Capture the cell that displays the provided text and extract its (x, y) central coordinate. 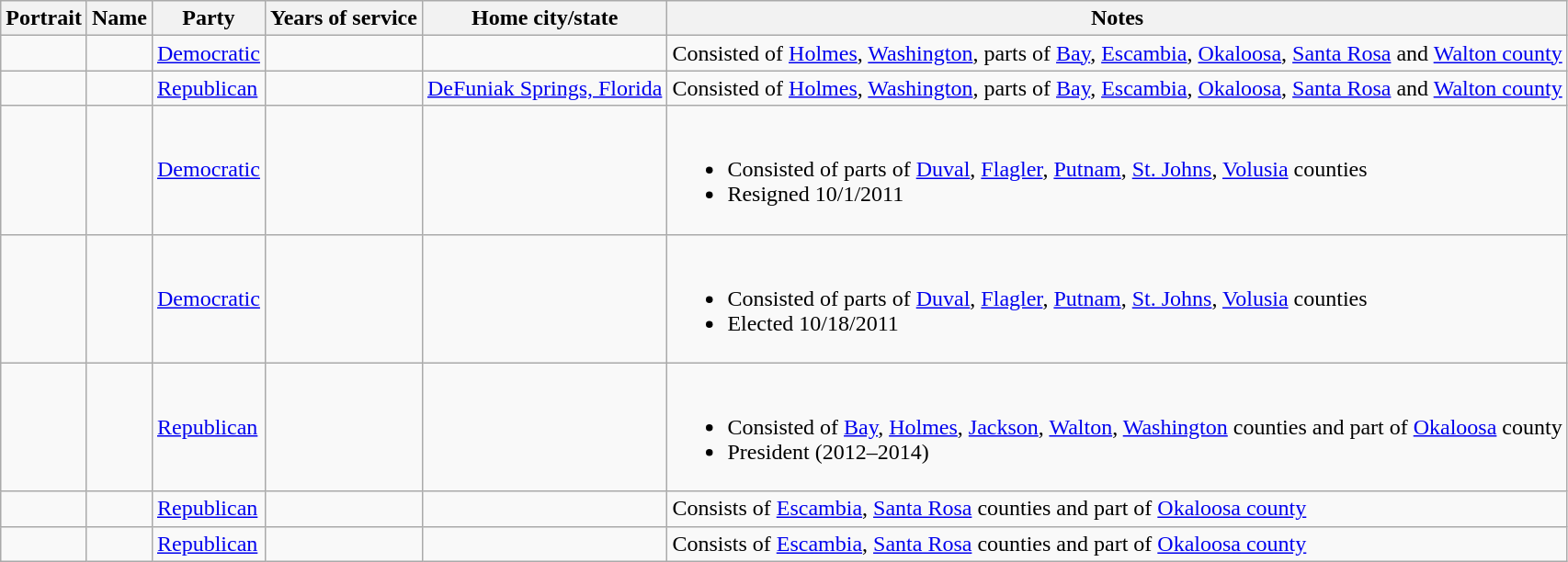
Portrait (44, 18)
Party (208, 18)
Name (119, 18)
Consisted of parts of Duval, Flagler, Putnam, St. Johns, Volusia countiesElected 10/18/2011 (1118, 298)
Notes (1118, 18)
Home city/state (544, 18)
DeFuniak Springs, Florida (544, 88)
Years of service (344, 18)
Consisted of Bay, Holmes, Jackson, Walton, Washington counties and part of Okaloosa countyPresident (2012–2014) (1118, 427)
Consisted of parts of Duval, Flagler, Putnam, St. Johns, Volusia countiesResigned 10/1/2011 (1118, 170)
